Determine the [x, y] coordinate at the center of the cell enclosing the given text.  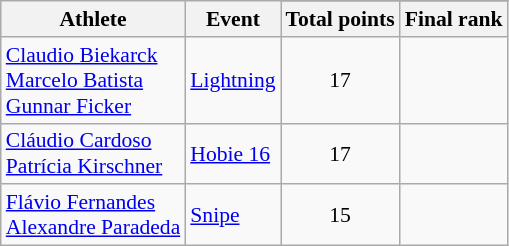
Claudio BiekarckMarcelo BatistaGunnar Ficker [94, 80]
Final rank [454, 19]
15 [340, 216]
Total points [340, 19]
Athlete [94, 19]
Flávio FernandesAlexandre Paradeda [94, 216]
Cláudio CardosoPatrícia Kirschner [94, 154]
Snipe [232, 216]
Event [232, 19]
Lightning [232, 80]
Hobie 16 [232, 154]
